Provide the (x, y) coordinate of the cell's center where the given text is located.  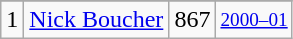
Nick Boucher (96, 20)
1 (12, 20)
2000–01 (254, 20)
867 (192, 20)
